Return [X, Y] of the center of cell containing provided text 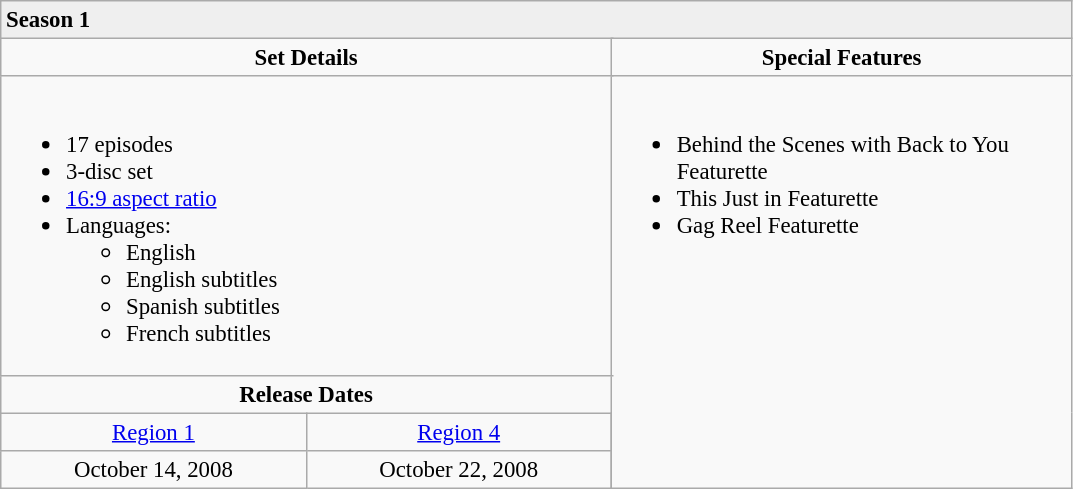
17 episodes3-disc set16:9 aspect ratioLanguages:EnglishEnglish subtitlesSpanish subtitlesFrench subtitles [306, 226]
Special Features [842, 58]
Set Details [306, 58]
Region 4 [458, 432]
October 14, 2008 [154, 469]
Behind the Scenes with Back to You FeaturetteThis Just in FeaturetteGag Reel Featurette [842, 282]
October 22, 2008 [458, 469]
Season 1 [536, 20]
Release Dates [306, 394]
Region 1 [154, 432]
